Capture the cell that displays the provided text and extract its [X, Y] central coordinate. 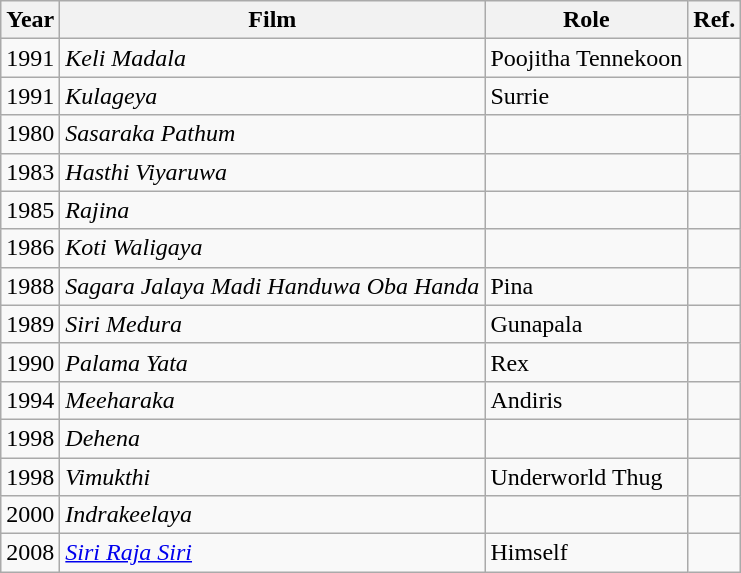
Surrie [586, 96]
1985 [30, 210]
Gunapala [586, 324]
Underworld Thug [586, 477]
Andiris [586, 400]
Himself [586, 553]
Keli Madala [272, 58]
1986 [30, 248]
1989 [30, 324]
Indrakeelaya [272, 515]
Film [272, 20]
1988 [30, 286]
Dehena [272, 438]
Sasaraka Pathum [272, 134]
2000 [30, 515]
Sagara Jalaya Madi Handuwa Oba Handa [272, 286]
Meeharaka [272, 400]
2008 [30, 553]
Siri Medura [272, 324]
1994 [30, 400]
Hasthi Viyaruwa [272, 172]
Vimukthi [272, 477]
Role [586, 20]
1990 [30, 362]
Palama Yata [272, 362]
Pina [586, 286]
Poojitha Tennekoon [586, 58]
Year [30, 20]
Rajina [272, 210]
1983 [30, 172]
1980 [30, 134]
Kulageya [272, 96]
Ref. [714, 20]
Rex [586, 362]
Koti Waligaya [272, 248]
Siri Raja Siri [272, 553]
